From the cell containing the given text, extract its center point as [x, y] coordinate. 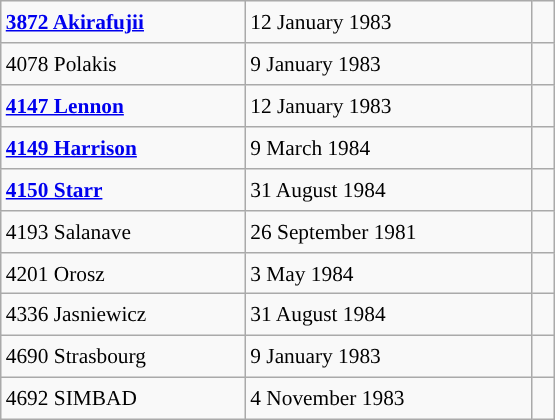
3 May 1984 [388, 273]
4690 Strasbourg [124, 357]
9 March 1984 [388, 148]
3872 Akirafujii [124, 22]
4 November 1983 [388, 399]
4149 Harrison [124, 148]
4201 Orosz [124, 273]
4150 Starr [124, 189]
4692 SIMBAD [124, 399]
4147 Lennon [124, 106]
4078 Polakis [124, 64]
26 September 1981 [388, 231]
4193 Salanave [124, 231]
4336 Jasniewicz [124, 315]
